Find where the given text appears and provide that cell's center as [X, Y] coordinate. 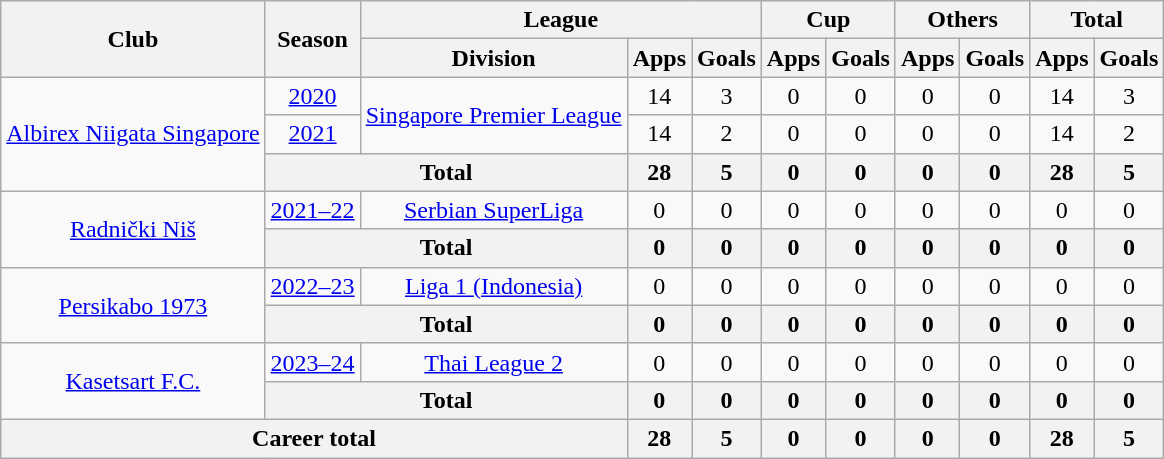
Liga 1 (Indonesia) [494, 286]
Cup [828, 20]
Club [133, 39]
League [560, 20]
Persikabo 1973 [133, 305]
2021 [312, 134]
Radnički Niš [133, 229]
Season [312, 39]
2023–24 [312, 362]
Others [962, 20]
Albirex Niigata Singapore [133, 134]
Thai League 2 [494, 362]
Serbian SuperLiga [494, 210]
Division [494, 58]
Career total [314, 438]
Singapore Premier League [494, 115]
2020 [312, 96]
2022–23 [312, 286]
2021–22 [312, 210]
Kasetsart F.C. [133, 381]
